Search for the cell housing the specified text and yield its [x, y] center coordinate. 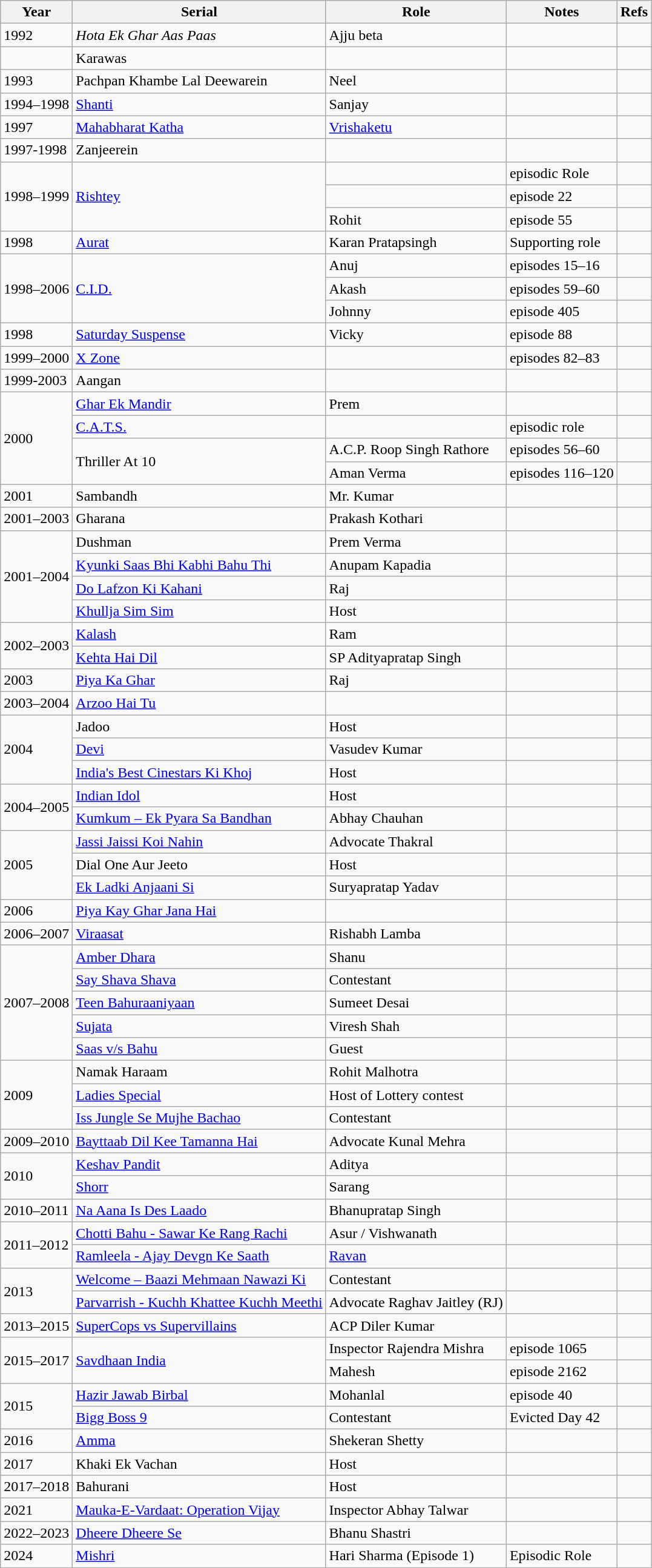
Sambandh [199, 496]
C.I.D. [199, 288]
2010–2011 [36, 1210]
1997-1998 [36, 150]
episodes 116–120 [562, 473]
Karawas [199, 58]
Vasudev Kumar [416, 749]
Anuj [416, 265]
episode 1065 [562, 1348]
Savdhaan India [199, 1360]
Ek Ladki Anjaani Si [199, 888]
Sanjay [416, 104]
2003–2004 [36, 703]
episode 55 [562, 219]
Rohit Malhotra [416, 1072]
Parvarrish - Kuchh Khattee Kuchh Meethi [199, 1302]
Jadoo [199, 726]
Akash [416, 289]
Rishtey [199, 196]
Abhay Chauhan [416, 819]
1998–1999 [36, 196]
Indian Idol [199, 796]
Do Lafzon Ki Kahani [199, 588]
episode 22 [562, 196]
Prakash Kothari [416, 519]
2001–2004 [36, 576]
Khaki Ek Vachan [199, 1464]
Prem [416, 404]
India's Best Cinestars Ki Khoj [199, 772]
Dheere Dheere Se [199, 1533]
Amma [199, 1441]
Rishabh Lamba [416, 934]
Viraasat [199, 934]
2017 [36, 1464]
2010 [36, 1176]
Saturday Suspense [199, 335]
Mahabharat Katha [199, 127]
Hota Ek Ghar Aas Paas [199, 35]
Saas v/s Bahu [199, 1049]
Kyunki Saas Bhi Kabhi Bahu Thi [199, 565]
Piya Kay Ghar Jana Hai [199, 911]
2013 [36, 1291]
Advocate Thakral [416, 842]
Neel [416, 81]
Asur / Vishwanath [416, 1233]
Dial One Aur Jeeto [199, 865]
Viresh Shah [416, 1026]
Aurat [199, 242]
episodic Role [562, 173]
Mr. Kumar [416, 496]
Ramleela - Ajay Devgn Ke Saath [199, 1256]
1993 [36, 81]
Mauka-E-Vardaat: Operation Vijay [199, 1510]
Mohanlal [416, 1394]
Hari Sharma (Episode 1) [416, 1556]
Ravan [416, 1256]
Shanti [199, 104]
Serial [199, 12]
episodes 59–60 [562, 289]
Bigg Boss 9 [199, 1418]
Say Shava Shava [199, 980]
2017–2018 [36, 1487]
Bayttaab Dil Kee Tamanna Hai [199, 1141]
episodes 56–60 [562, 450]
Johnny [416, 312]
Supporting role [562, 242]
1999–2000 [36, 358]
Shekeran Shetty [416, 1441]
Ram [416, 634]
Welcome – Baazi Mehmaan Nawazi Ki [199, 1279]
1992 [36, 35]
Sumeet Desai [416, 1003]
Arzoo Hai Tu [199, 703]
Piya Ka Ghar [199, 680]
2007–2008 [36, 1003]
2016 [36, 1441]
episodes 15–16 [562, 265]
Pachpan Khambe Lal Deewarein [199, 81]
Vrishaketu [416, 127]
Year [36, 12]
Shanu [416, 957]
2021 [36, 1510]
2013–2015 [36, 1325]
Bhanu Shastri [416, 1533]
Rohit [416, 219]
Kumkum – Ek Pyara Sa Bandhan [199, 819]
Aditya [416, 1164]
Evicted Day 42 [562, 1418]
Shorr [199, 1187]
Sarang [416, 1187]
Notes [562, 12]
2004 [36, 749]
2002–2003 [36, 645]
Kehta Hai Dil [199, 657]
Teen Bahuraaniyaan [199, 1003]
2006 [36, 911]
Bhanupratap Singh [416, 1210]
A.C.P. Roop Singh Rathore [416, 450]
episode 405 [562, 312]
Sujata [199, 1026]
episodes 82–83 [562, 358]
2015 [36, 1406]
2009 [36, 1095]
Keshav Pandit [199, 1164]
2024 [36, 1556]
episodic role [562, 427]
episode 40 [562, 1394]
Chotti Bahu - Sawar Ke Rang Rachi [199, 1233]
2001–2003 [36, 519]
Aman Verma [416, 473]
2006–2007 [36, 934]
1999-2003 [36, 381]
Karan Pratapsingh [416, 242]
Episodic Role [562, 1556]
Ajju beta [416, 35]
Gharana [199, 519]
Advocate Raghav Jaitley (RJ) [416, 1302]
2003 [36, 680]
1994–1998 [36, 104]
2009–2010 [36, 1141]
Dushman [199, 542]
2005 [36, 865]
Inspector Abhay Talwar [416, 1510]
SuperCops vs Supervillains [199, 1325]
Ghar Ek Mandir [199, 404]
Zanjeerein [199, 150]
Devi [199, 749]
Prem Verma [416, 542]
Namak Haraam [199, 1072]
Refs [634, 12]
ACP Diler Kumar [416, 1325]
Hazir Jawab Birbal [199, 1394]
SP Adityapratap Singh [416, 657]
Kalash [199, 634]
2015–2017 [36, 1360]
X Zone [199, 358]
Khullja Sim Sim [199, 611]
Ladies Special [199, 1095]
Thriller At 10 [199, 461]
2001 [36, 496]
2000 [36, 438]
2022–2023 [36, 1533]
Bahurani [199, 1487]
C.A.T.S. [199, 427]
Na Aana Is Des Laado [199, 1210]
Advocate Kunal Mehra [416, 1141]
Vicky [416, 335]
2011–2012 [36, 1245]
Host of Lottery contest [416, 1095]
Amber Dhara [199, 957]
Guest [416, 1049]
episode 2162 [562, 1371]
Aangan [199, 381]
2004–2005 [36, 807]
Iss Jungle Se Mujhe Bachao [199, 1118]
Mahesh [416, 1371]
1997 [36, 127]
Mishri [199, 1556]
1998–2006 [36, 288]
Jassi Jaissi Koi Nahin [199, 842]
Role [416, 12]
Anupam Kapadia [416, 565]
Inspector Rajendra Mishra [416, 1348]
Suryapratap Yadav [416, 888]
episode 88 [562, 335]
